Provide the (x, y) coordinate of the cell's center where the given text is located.  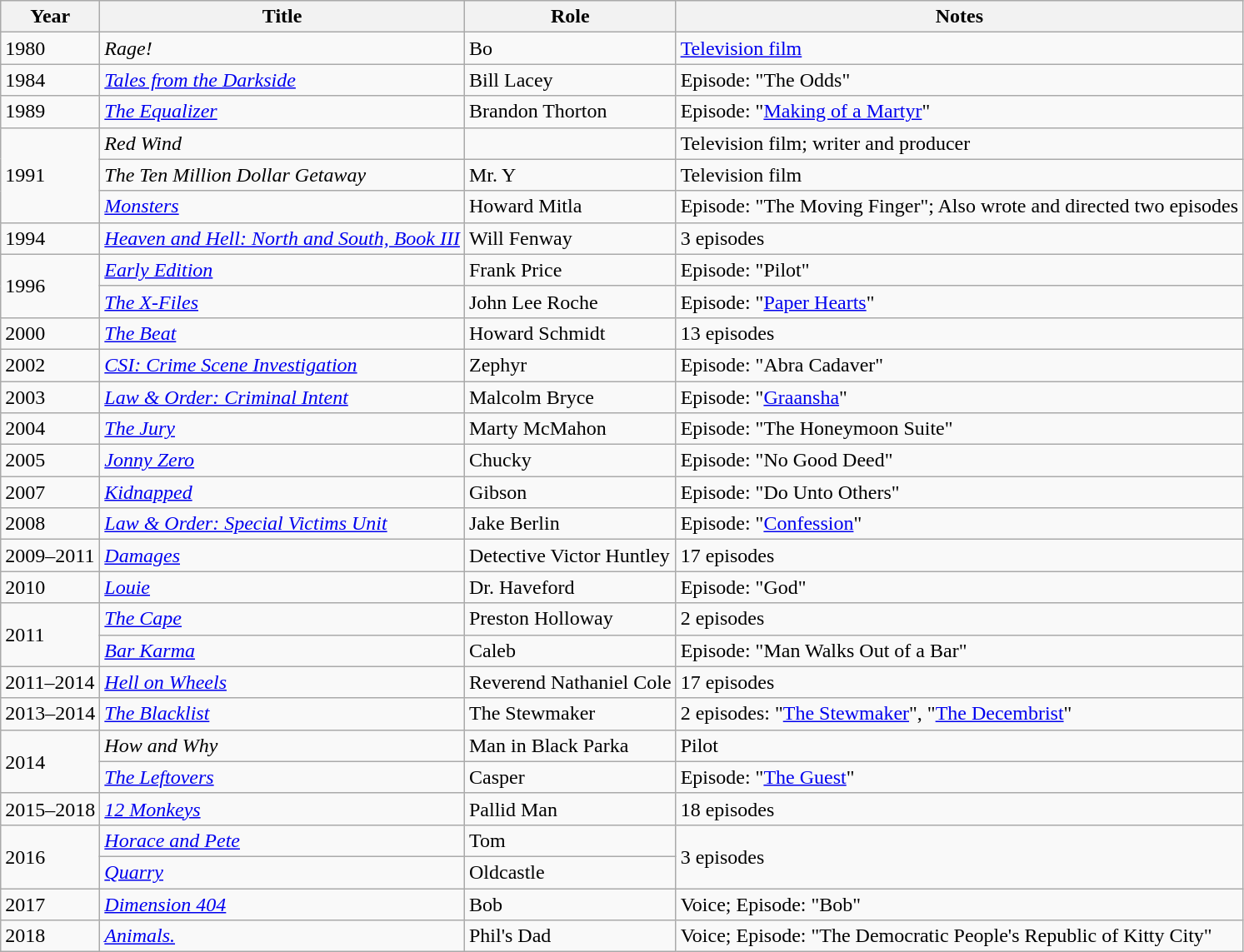
Law & Order: Criminal Intent (282, 397)
Law & Order: Special Victims Unit (282, 524)
Heaven and Hell: North and South, Book III (282, 238)
Voice; Episode: "Bob" (960, 904)
The Ten Million Dollar Getaway (282, 175)
2 episodes: "The Stewmaker", "The Decembrist" (960, 714)
Oldcastle (570, 872)
Rage! (282, 48)
2011 (50, 635)
CSI: Crime Scene Investigation (282, 365)
Episode: "The Odds" (960, 80)
Louie (282, 587)
2000 (50, 333)
2015–2018 (50, 809)
1980 (50, 48)
Monsters (282, 207)
Man in Black Parka (570, 745)
2014 (50, 761)
Detective Victor Huntley (570, 556)
Caleb (570, 650)
Jonny Zero (282, 461)
Mr. Y (570, 175)
1996 (50, 286)
Bob (570, 904)
Frank Price (570, 270)
Malcolm Bryce (570, 397)
2017 (50, 904)
Episode: "The Moving Finger"; Also wrote and directed two episodes (960, 207)
Year (50, 17)
1991 (50, 175)
1989 (50, 112)
John Lee Roche (570, 302)
Reverend Nathaniel Cole (570, 682)
The Beat (282, 333)
Pallid Man (570, 809)
1984 (50, 80)
Phil's Dad (570, 936)
Episode: "Abra Cadaver" (960, 365)
2009–2011 (50, 556)
13 episodes (960, 333)
The Jury (282, 429)
Episode: "The Honeymoon Suite" (960, 429)
The Leftovers (282, 777)
Howard Mitla (570, 207)
Pilot (960, 745)
2016 (50, 856)
2008 (50, 524)
The Blacklist (282, 714)
Brandon Thorton (570, 112)
Chucky (570, 461)
The Stewmaker (570, 714)
Quarry (282, 872)
The Equalizer (282, 112)
1994 (50, 238)
2013–2014 (50, 714)
Will Fenway (570, 238)
Bill Lacey (570, 80)
2002 (50, 365)
Role (570, 17)
The Cape (282, 619)
2010 (50, 587)
Episode: "Do Unto Others" (960, 492)
Bar Karma (282, 650)
The X-Files (282, 302)
How and Why (282, 745)
Early Edition (282, 270)
2011–2014 (50, 682)
Dimension 404 (282, 904)
Horace and Pete (282, 840)
Episode: "No Good Deed" (960, 461)
Title (282, 17)
Zephyr (570, 365)
Tales from the Darkside (282, 80)
2007 (50, 492)
Dr. Haveford (570, 587)
18 episodes (960, 809)
Preston Holloway (570, 619)
Hell on Wheels (282, 682)
12 Monkeys (282, 809)
Red Wind (282, 143)
Bo (570, 48)
Episode: "Making of a Martyr" (960, 112)
Episode: "Pilot" (960, 270)
Tom (570, 840)
Episode: "The Guest" (960, 777)
Episode: "Confession" (960, 524)
Episode: "Man Walks Out of a Bar" (960, 650)
2018 (50, 936)
Episode: "Paper Hearts" (960, 302)
Casper (570, 777)
Marty McMahon (570, 429)
Damages (282, 556)
Gibson (570, 492)
2003 (50, 397)
Kidnapped (282, 492)
2005 (50, 461)
Animals. (282, 936)
Jake Berlin (570, 524)
Notes (960, 17)
Episode: "Graansha" (960, 397)
Voice; Episode: "The Democratic People's Republic of Kitty City" (960, 936)
Television film; writer and producer (960, 143)
2 episodes (960, 619)
Episode: "God" (960, 587)
Howard Schmidt (570, 333)
2004 (50, 429)
